Detect which cell encompasses the target text, then output its [x, y] center coordinate. 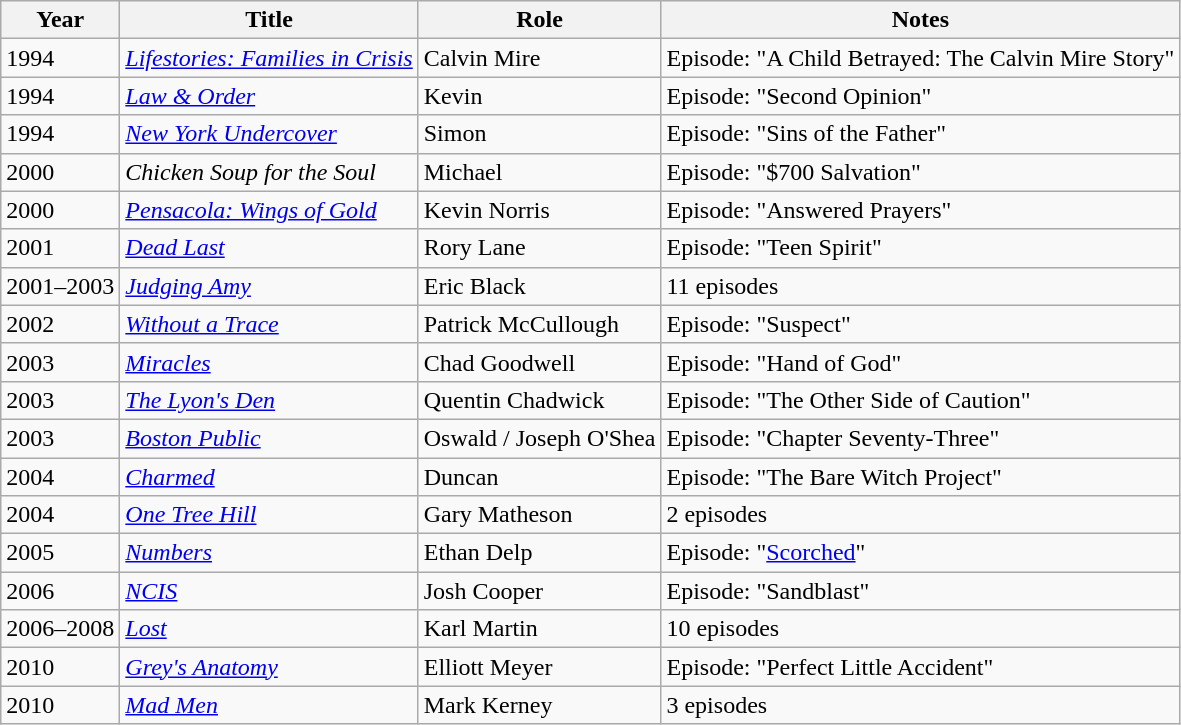
The Lyon's Den [269, 400]
Mad Men [269, 705]
New York Undercover [269, 134]
Law & Order [269, 96]
Episode: "A Child Betrayed: The Calvin Mire Story" [920, 58]
Dead Last [269, 248]
Episode: "Perfect Little Accident" [920, 667]
Rory Lane [540, 248]
Lost [269, 629]
2 episodes [920, 515]
Miracles [269, 362]
Episode: "$700 Salvation" [920, 172]
2006–2008 [60, 629]
Grey's Anatomy [269, 667]
Kevin [540, 96]
Oswald / Joseph O'Shea [540, 438]
Role [540, 20]
Kevin Norris [540, 210]
Notes [920, 20]
Karl Martin [540, 629]
Episode: "Teen Spirit" [920, 248]
11 episodes [920, 286]
Episode: "Answered Prayers" [920, 210]
One Tree Hill [269, 515]
Charmed [269, 477]
Episode: "The Other Side of Caution" [920, 400]
Episode: "Scorched" [920, 553]
3 episodes [920, 705]
Episode: "Hand of God" [920, 362]
Calvin Mire [540, 58]
Episode: "Sins of the Father" [920, 134]
Elliott Meyer [540, 667]
Josh Cooper [540, 591]
Title [269, 20]
Episode: "The Bare Witch Project" [920, 477]
Episode: "Sandblast" [920, 591]
2002 [60, 324]
Eric Black [540, 286]
Duncan [540, 477]
10 episodes [920, 629]
Episode: "Second Opinion" [920, 96]
2001–2003 [60, 286]
Episode: "Suspect" [920, 324]
Mark Kerney [540, 705]
2005 [60, 553]
Pensacola: Wings of Gold [269, 210]
Lifestories: Families in Crisis [269, 58]
Simon [540, 134]
Chad Goodwell [540, 362]
Without a Trace [269, 324]
2006 [60, 591]
Gary Matheson [540, 515]
2001 [60, 248]
Judging Amy [269, 286]
Quentin Chadwick [540, 400]
Chicken Soup for the Soul [269, 172]
Episode: "Chapter Seventy-Three" [920, 438]
Boston Public [269, 438]
Ethan Delp [540, 553]
Michael [540, 172]
Year [60, 20]
NCIS [269, 591]
Patrick McCullough [540, 324]
Numbers [269, 553]
